Return (X, Y) of the center of cell containing provided text 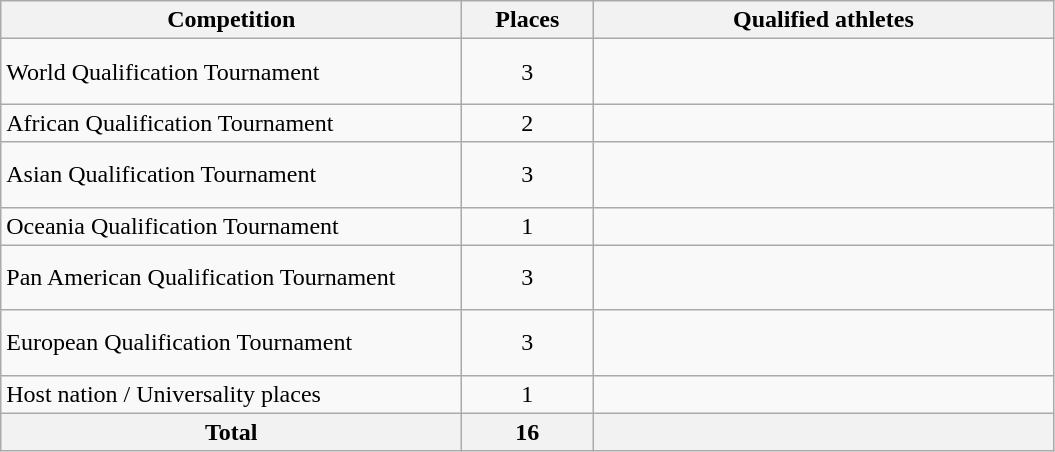
Qualified athletes (824, 20)
Pan American Qualification Tournament (232, 278)
Competition (232, 20)
Oceania Qualification Tournament (232, 226)
African Qualification Tournament (232, 123)
2 (528, 123)
Places (528, 20)
Host nation / Universality places (232, 394)
Total (232, 432)
Asian Qualification Tournament (232, 174)
World Qualification Tournament (232, 72)
European Qualification Tournament (232, 342)
16 (528, 432)
